Detect which cell encompasses the target text, then output its (x, y) center coordinate. 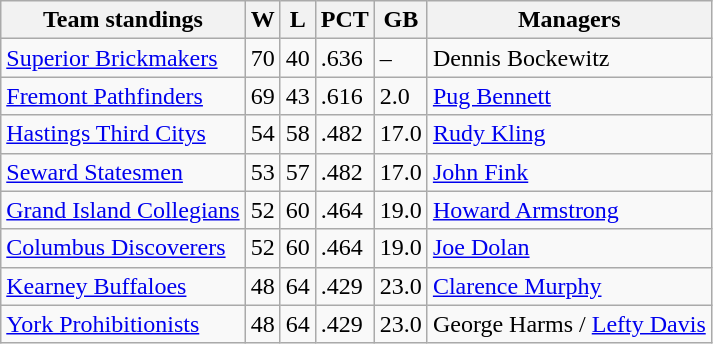
53 (262, 172)
2.0 (400, 96)
43 (298, 96)
W (262, 20)
– (400, 58)
Howard Armstrong (569, 210)
GB (400, 20)
Seward Statesmen (123, 172)
Superior Brickmakers (123, 58)
Hastings Third Citys (123, 134)
58 (298, 134)
.616 (344, 96)
69 (262, 96)
PCT (344, 20)
70 (262, 58)
Managers (569, 20)
Rudy Kling (569, 134)
40 (298, 58)
Pug Bennett (569, 96)
Dennis Bockewitz (569, 58)
Team standings (123, 20)
Kearney Buffaloes (123, 286)
57 (298, 172)
.636 (344, 58)
Grand Island Collegians (123, 210)
George Harms / Lefty Davis (569, 324)
54 (262, 134)
York Prohibitionists (123, 324)
L (298, 20)
Clarence Murphy (569, 286)
John Fink (569, 172)
Fremont Pathfinders (123, 96)
Joe Dolan (569, 248)
Columbus Discoverers (123, 248)
